Output the (x, y) coordinate of the center of the cell containing the given text.  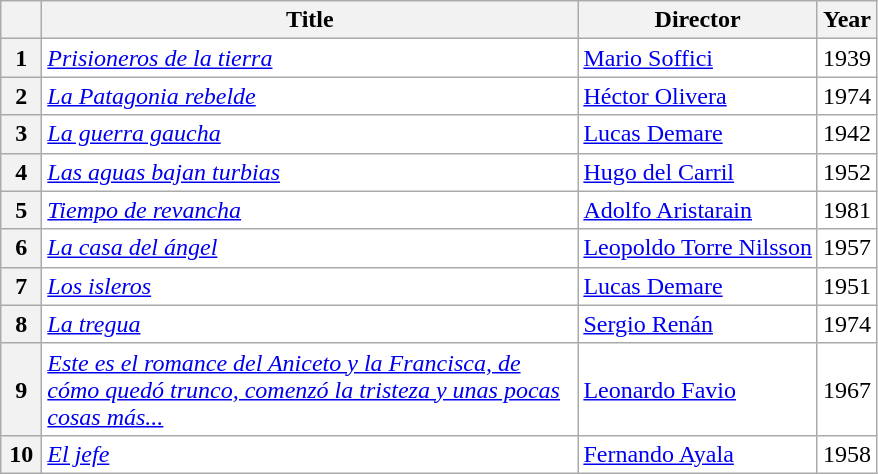
Hugo del Carril (698, 172)
Director (698, 20)
La guerra gaucha (310, 134)
La tregua (310, 324)
1958 (846, 454)
1951 (846, 286)
Héctor Olivera (698, 96)
8 (22, 324)
1952 (846, 172)
2 (22, 96)
Leonardo Favio (698, 389)
1942 (846, 134)
4 (22, 172)
Los isleros (310, 286)
Sergio Renán (698, 324)
Year (846, 20)
Tiempo de revancha (310, 210)
Adolfo Aristarain (698, 210)
5 (22, 210)
El jefe (310, 454)
1939 (846, 58)
La Patagonia rebelde (310, 96)
1957 (846, 248)
Este es el romance del Aniceto y la Francisca, de cómo quedó trunco, comenzó la tristeza y unas pocas cosas más... (310, 389)
1 (22, 58)
Fernando Ayala (698, 454)
3 (22, 134)
1981 (846, 210)
Prisioneros de la tierra (310, 58)
Las aguas bajan turbias (310, 172)
9 (22, 389)
1967 (846, 389)
La casa del ángel (310, 248)
Mario Soffici (698, 58)
Title (310, 20)
Leopoldo Torre Nilsson (698, 248)
6 (22, 248)
10 (22, 454)
7 (22, 286)
